Output the [X, Y] coordinate of the center of the cell containing the given text.  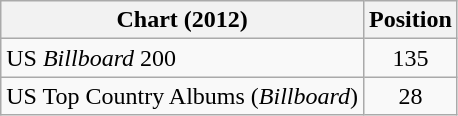
US Top Country Albums (Billboard) [182, 96]
Position [411, 20]
135 [411, 58]
US Billboard 200 [182, 58]
28 [411, 96]
Chart (2012) [182, 20]
